Return the [X, Y] coordinate for the center point of the cell that contains the specified text.  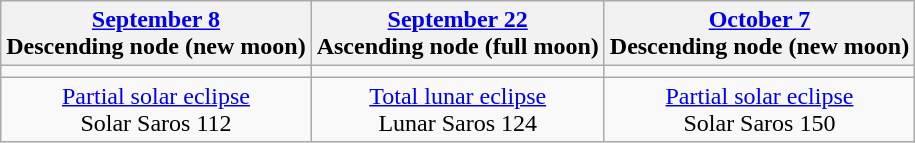
Total lunar eclipseLunar Saros 124 [458, 110]
Partial solar eclipseSolar Saros 112 [156, 110]
Partial solar eclipseSolar Saros 150 [759, 110]
October 7Descending node (new moon) [759, 34]
September 8Descending node (new moon) [156, 34]
September 22Ascending node (full moon) [458, 34]
